Provide the [X, Y] coordinate of the cell's center where the given text is located.  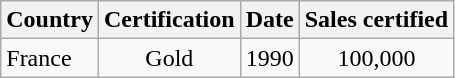
Country [50, 20]
Sales certified [376, 20]
Certification [169, 20]
Date [270, 20]
100,000 [376, 58]
France [50, 58]
Gold [169, 58]
1990 [270, 58]
